For the text-containing cell, return its midpoint in (x, y) coordinate format. 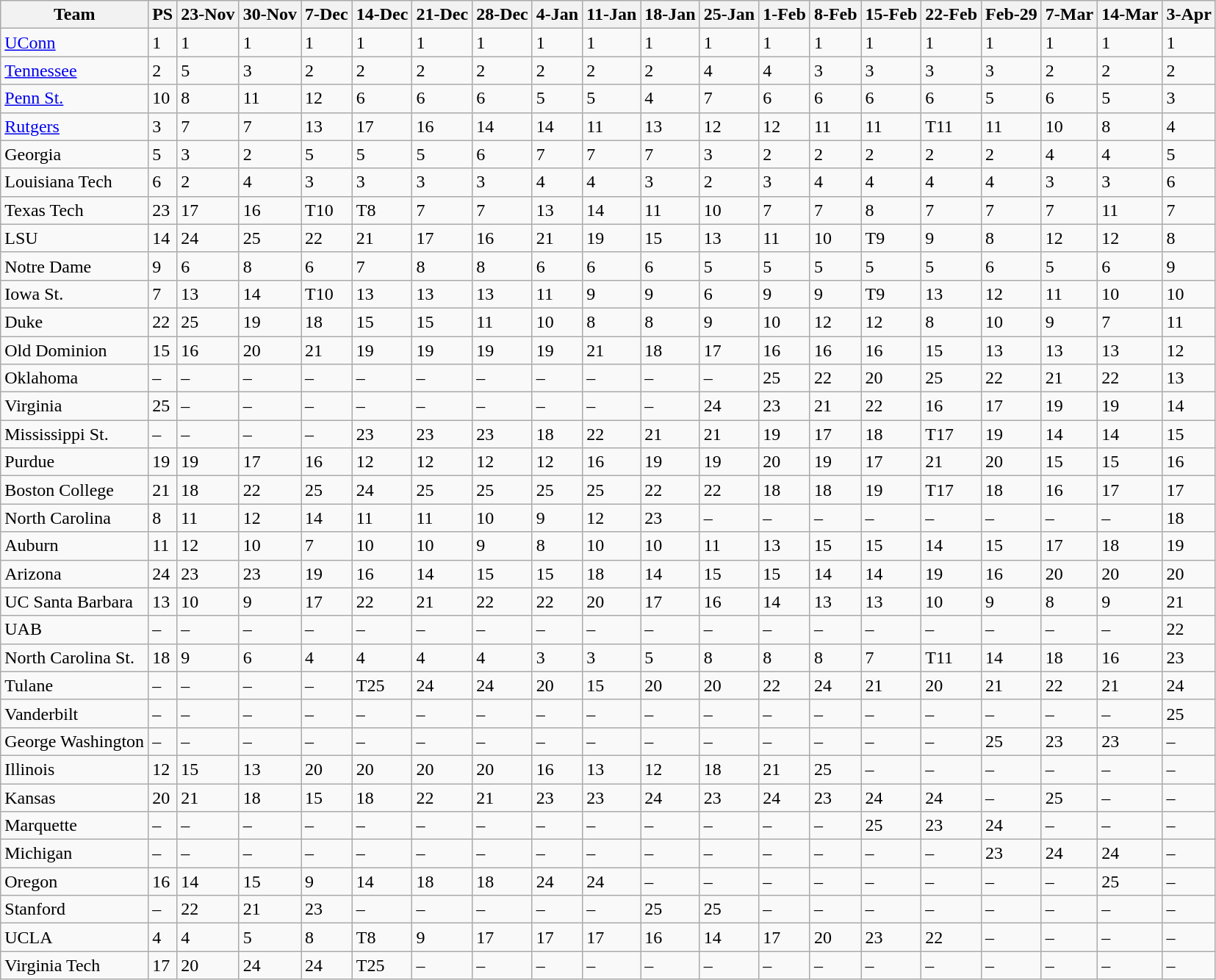
Arizona (75, 574)
George Washington (75, 741)
Vanderbilt (75, 713)
North Carolina St. (75, 657)
Penn St. (75, 98)
Texas Tech (75, 210)
Stanford (75, 909)
Notre Dame (75, 266)
UConn (75, 43)
Kansas (75, 797)
Feb-29 (1012, 15)
Virginia (75, 406)
7-Mar (1069, 15)
Michigan (75, 854)
15-Feb (891, 15)
Auburn (75, 546)
Tennessee (75, 71)
Oregon (75, 882)
28-Dec (503, 15)
21-Dec (442, 15)
PS (163, 15)
Illinois (75, 769)
1-Feb (785, 15)
Rutgers (75, 126)
3-Apr (1189, 15)
UAB (75, 630)
UCLA (75, 937)
Boston College (75, 490)
Tulane (75, 685)
14-Dec (382, 15)
Iowa St. (75, 294)
LSU (75, 238)
Old Dominion (75, 350)
30-Nov (270, 15)
Virginia Tech (75, 965)
North Carolina (75, 518)
8-Feb (835, 15)
7-Dec (327, 15)
Purdue (75, 462)
Duke (75, 322)
4-Jan (557, 15)
22-Feb (951, 15)
Georgia (75, 154)
Louisiana Tech (75, 182)
11-Jan (611, 15)
23-Nov (208, 15)
Mississippi St. (75, 434)
14-Mar (1130, 15)
UC Santa Barbara (75, 602)
Team (75, 15)
25-Jan (729, 15)
Marquette (75, 826)
Oklahoma (75, 378)
18-Jan (670, 15)
